Provide the (x, y) coordinate of the cell's center where the given text is located.  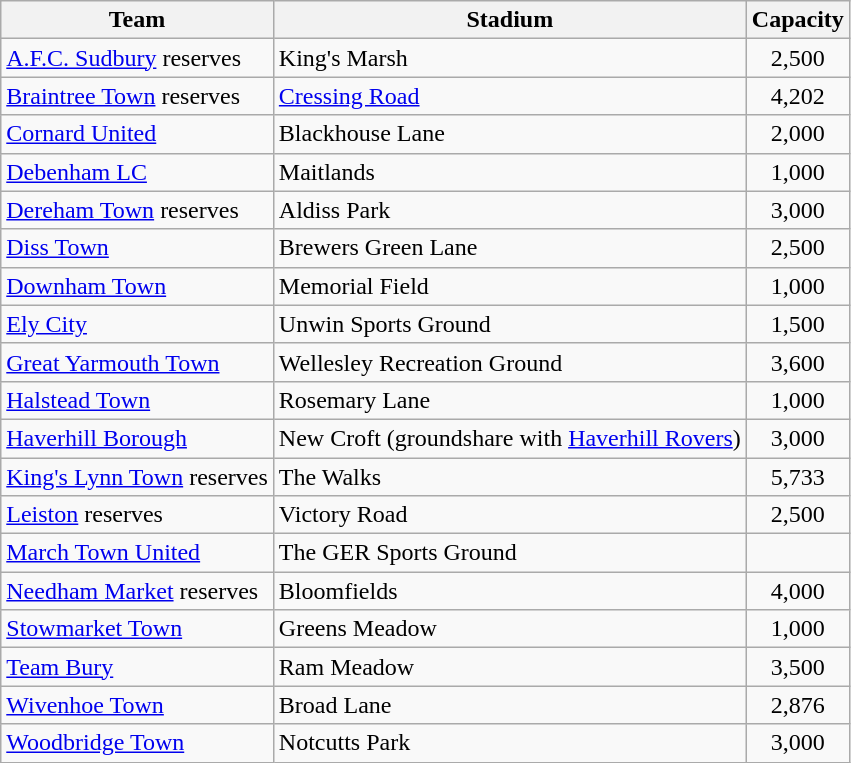
Notcutts Park (510, 743)
Wivenhoe Town (138, 705)
Wellesley Recreation Ground (510, 362)
Needham Market reserves (138, 591)
Team (138, 20)
Rosemary Lane (510, 400)
March Town United (138, 553)
4,000 (798, 591)
Cressing Road (510, 96)
1,500 (798, 324)
A.F.C. Sudbury reserves (138, 58)
2,876 (798, 705)
Debenham LC (138, 172)
Capacity (798, 20)
Diss Town (138, 248)
4,202 (798, 96)
2,000 (798, 134)
Brewers Green Lane (510, 248)
5,733 (798, 477)
Greens Meadow (510, 629)
Stadium (510, 20)
Stowmarket Town (138, 629)
Haverhill Borough (138, 438)
Cornard United (138, 134)
The GER Sports Ground (510, 553)
Aldiss Park (510, 210)
New Croft (groundshare with Haverhill Rovers) (510, 438)
King's Marsh (510, 58)
Memorial Field (510, 286)
Ram Meadow (510, 667)
Unwin Sports Ground (510, 324)
Dereham Town reserves (138, 210)
Victory Road (510, 515)
The Walks (510, 477)
Halstead Town (138, 400)
Maitlands (510, 172)
Ely City (138, 324)
Blackhouse Lane (510, 134)
Leiston reserves (138, 515)
3,600 (798, 362)
Downham Town (138, 286)
3,500 (798, 667)
King's Lynn Town reserves (138, 477)
Great Yarmouth Town (138, 362)
Braintree Town reserves (138, 96)
Woodbridge Town (138, 743)
Team Bury (138, 667)
Broad Lane (510, 705)
Bloomfields (510, 591)
